Extract the [X, Y] coordinate from the center of the cell holding the provided text.  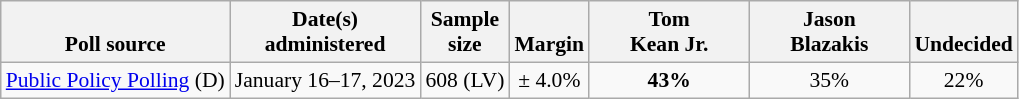
Margin [549, 32]
43% [669, 80]
JasonBlazakis [829, 32]
608 (LV) [464, 80]
35% [829, 80]
Undecided [963, 32]
Samplesize [464, 32]
± 4.0% [549, 80]
Date(s)administered [326, 32]
January 16–17, 2023 [326, 80]
22% [963, 80]
Public Policy Polling (D) [116, 80]
TomKean Jr. [669, 32]
Poll source [116, 32]
